Extract the [x, y] coordinate from the center of the cell holding the provided text.  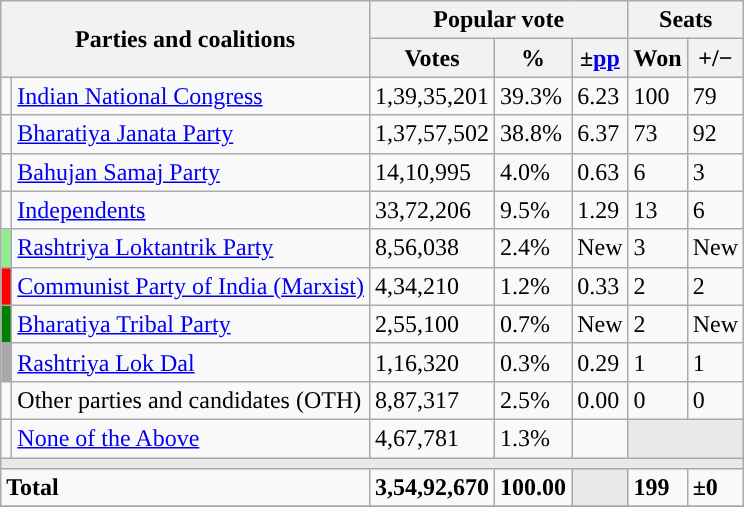
% [534, 58]
33,72,206 [432, 210]
9.5% [534, 210]
1.3% [534, 438]
6.37 [600, 134]
0.29 [600, 362]
None of the Above [191, 438]
100 [658, 96]
Communist Party of India (Marxist) [191, 286]
1.29 [600, 210]
Votes [432, 58]
4.0% [534, 172]
1,37,57,502 [432, 134]
2,55,100 [432, 324]
+/− [715, 58]
14,10,995 [432, 172]
4,34,210 [432, 286]
Seats [686, 20]
38.8% [534, 134]
Parties and coalitions [186, 39]
Rashtriya Loktantrik Party [191, 248]
Bahujan Samaj Party [191, 172]
Popular vote [500, 20]
8,56,038 [432, 248]
1,16,320 [432, 362]
Rashtriya Lok Dal [191, 362]
8,87,317 [432, 400]
199 [658, 488]
1.2% [534, 286]
39.3% [534, 96]
Indian National Congress [191, 96]
3,54,92,670 [432, 488]
73 [658, 134]
±0 [715, 488]
Total [186, 488]
±pp [600, 58]
Other parties and candidates (OTH) [191, 400]
Bharatiya Janata Party [191, 134]
13 [658, 210]
Bharatiya Tribal Party [191, 324]
4,67,781 [432, 438]
Won [658, 58]
0.33 [600, 286]
2.5% [534, 400]
Independents [191, 210]
92 [715, 134]
0.63 [600, 172]
6.23 [600, 96]
1,39,35,201 [432, 96]
0.00 [600, 400]
0.3% [534, 362]
0.7% [534, 324]
79 [715, 96]
100.00 [534, 488]
2.4% [534, 248]
